Find where the given text appears and provide that cell's center as [X, Y] coordinate. 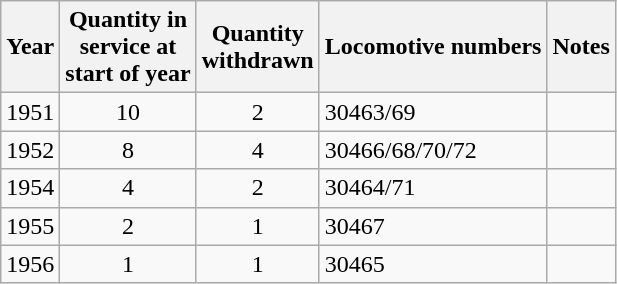
30463/69 [433, 112]
Quantity inservice atstart of year [128, 47]
1952 [30, 150]
30466/68/70/72 [433, 150]
Notes [581, 47]
8 [128, 150]
30464/71 [433, 188]
1956 [30, 264]
30467 [433, 226]
1951 [30, 112]
30465 [433, 264]
1954 [30, 188]
10 [128, 112]
Locomotive numbers [433, 47]
Quantitywithdrawn [258, 47]
1955 [30, 226]
Year [30, 47]
